Capture the cell that displays the provided text and extract its (X, Y) central coordinate. 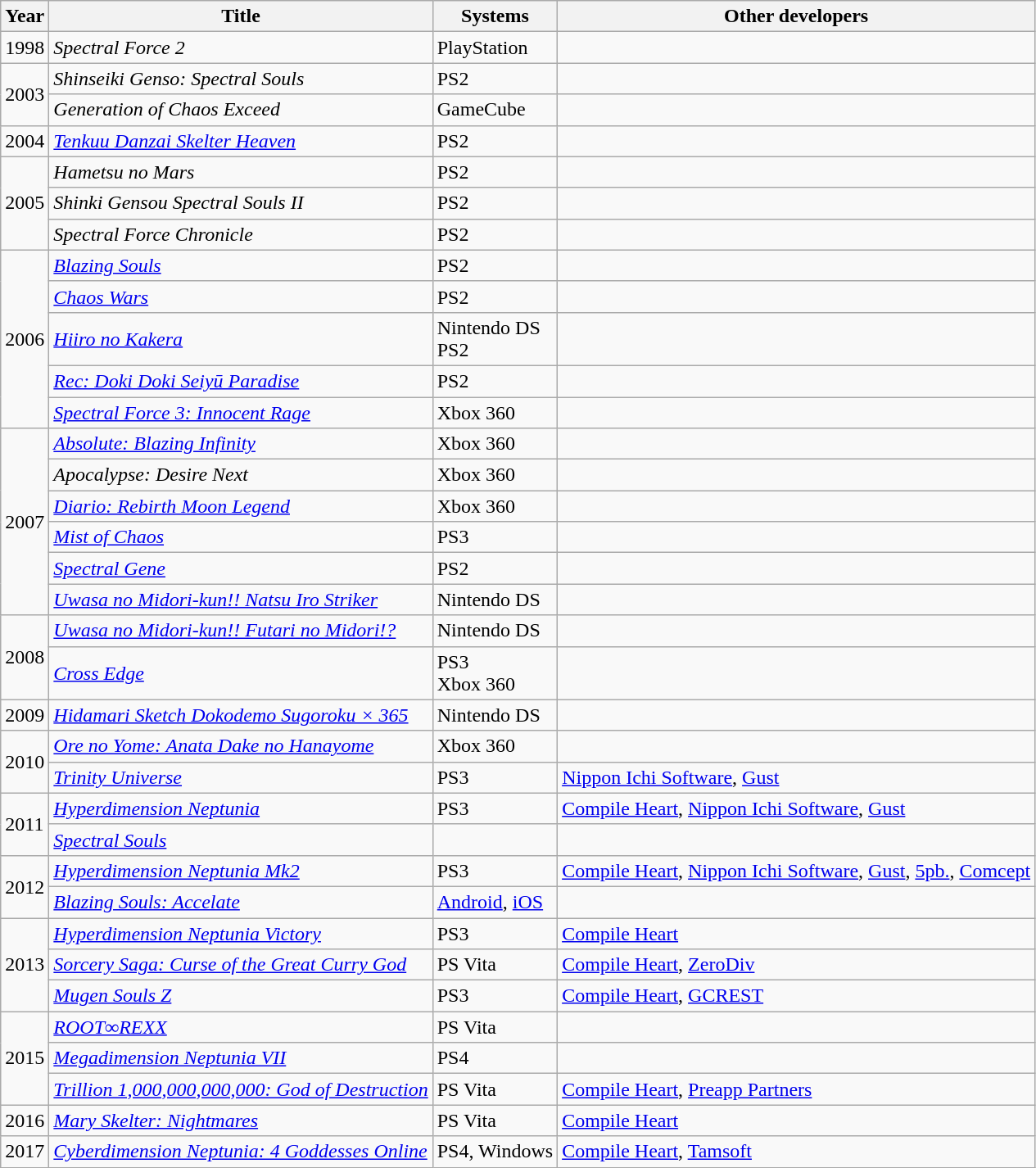
Rec: Doki Doki Seiyū Paradise (241, 381)
Nintendo DSPS2 (495, 339)
Trillion 1,000,000,000,000: God of Destruction (241, 1089)
2003 (25, 94)
Title (241, 16)
Cross Edge (241, 673)
Spectral Force 3: Innocent Rage (241, 412)
Absolute: Blazing Infinity (241, 444)
Blazing Souls: Accelate (241, 902)
Trinity Universe (241, 777)
Megadimension Neptunia VII (241, 1058)
2010 (25, 762)
Compile Heart, Nippon Ichi Software, Gust, 5pb., Comcept (796, 871)
2009 (25, 715)
Cyberdimension Neptunia: 4 Goddesses Online (241, 1152)
Chaos Wars (241, 297)
Hidamari Sketch Dokodemo Sugoroku × 365 (241, 715)
Mary Skelter: Nightmares (241, 1120)
Spectral Gene (241, 568)
Spectral Force Chronicle (241, 234)
2012 (25, 886)
Ore no Yome: Anata Dake no Hanayome (241, 746)
Hametsu no Mars (241, 172)
2008 (25, 657)
GameCube (495, 110)
Android, iOS (495, 902)
2017 (25, 1152)
Hiiro no Kakera (241, 339)
Systems (495, 16)
Nippon Ichi Software, Gust (796, 777)
2015 (25, 1058)
PlayStation (495, 48)
PS4 (495, 1058)
Diario: Rebirth Moon Legend (241, 506)
Tenkuu Danzai Skelter Heaven (241, 141)
2013 (25, 964)
Shinki Gensou Spectral Souls II (241, 203)
ROOT∞REXX (241, 1027)
Sorcery Saga: Curse of the Great Curry God (241, 965)
Hyperdimension Neptunia Victory (241, 933)
2006 (25, 339)
Other developers (796, 16)
Compile Heart, Tamsoft (796, 1152)
1998 (25, 48)
Hyperdimension Neptunia Mk2 (241, 871)
Spectral Force 2 (241, 48)
Hyperdimension Neptunia (241, 808)
Generation of Chaos Exceed (241, 110)
Compile Heart, GCREST (796, 996)
Blazing Souls (241, 265)
Apocalypse: Desire Next (241, 475)
Mugen Souls Z (241, 996)
Spectral Souls (241, 840)
Uwasa no Midori-kun!! Futari no Midori!? (241, 631)
Mist of Chaos (241, 537)
2004 (25, 141)
PS4, Windows (495, 1152)
Compile Heart, Preapp Partners (796, 1089)
2005 (25, 203)
2016 (25, 1120)
Compile Heart, ZeroDiv (796, 965)
Uwasa no Midori-kun!! Natsu Iro Striker (241, 600)
Compile Heart, Nippon Ichi Software, Gust (796, 808)
Year (25, 16)
PS3Xbox 360 (495, 673)
2007 (25, 522)
2011 (25, 824)
Shinseiki Genso: Spectral Souls (241, 79)
